From the cell containing the given text, extract its center point as [X, Y] coordinate. 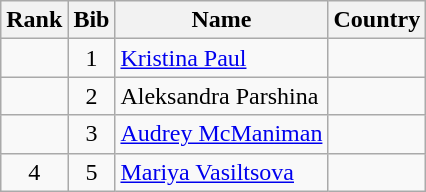
Aleksandra Parshina [222, 96]
Audrey McManiman [222, 134]
4 [34, 172]
3 [92, 134]
1 [92, 58]
Mariya Vasiltsova [222, 172]
Name [222, 20]
5 [92, 172]
Country [377, 20]
Bib [92, 20]
2 [92, 96]
Kristina Paul [222, 58]
Rank [34, 20]
